Identify which cell holds the provided text, then report its (x, y) central coordinate. 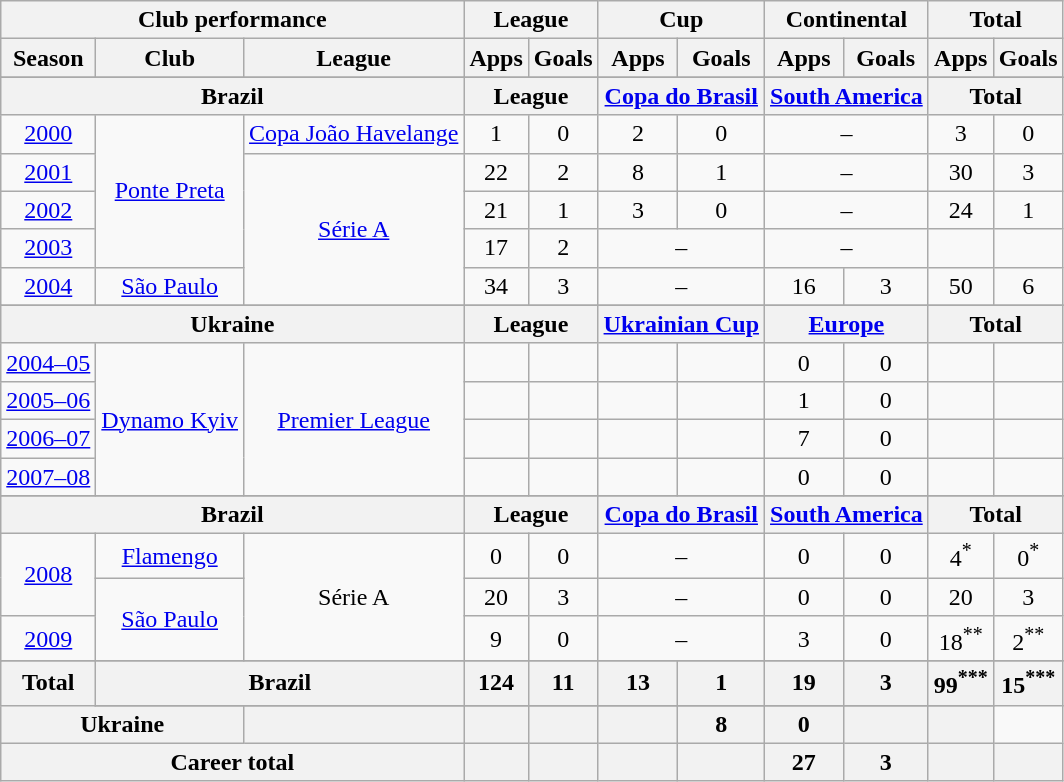
Cup (681, 20)
99*** (960, 684)
Career total (232, 762)
2001 (48, 172)
Flamengo (170, 556)
2006–07 (48, 438)
2004–05 (48, 362)
2008 (48, 576)
9 (496, 638)
2003 (48, 248)
2004 (48, 286)
Continental (847, 20)
2000 (48, 134)
30 (960, 172)
19 (804, 684)
24 (960, 210)
0* (1028, 556)
2005–06 (48, 400)
22 (496, 172)
34 (496, 286)
2** (1028, 638)
2009 (48, 638)
Dynamo Kyiv (170, 419)
16 (804, 286)
15*** (1028, 684)
6 (1028, 286)
Premier League (354, 419)
Copa João Havelange (354, 134)
13 (638, 684)
124 (496, 684)
7 (804, 438)
Europe (847, 324)
Season (48, 58)
50 (960, 286)
11 (563, 684)
18** (960, 638)
2002 (48, 210)
2007–08 (48, 477)
4* (960, 556)
Ponte Preta (170, 191)
Ukrainian Cup (681, 324)
17 (496, 248)
Club (170, 58)
Club performance (232, 20)
27 (804, 762)
21 (496, 210)
